Provide the (X, Y) coordinate of the cell's center where the given text is located.  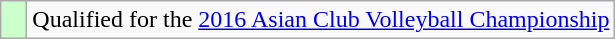
Qualified for the 2016 Asian Club Volleyball Championship (321, 20)
